From the cell containing the given text, extract its center point as (X, Y) coordinate. 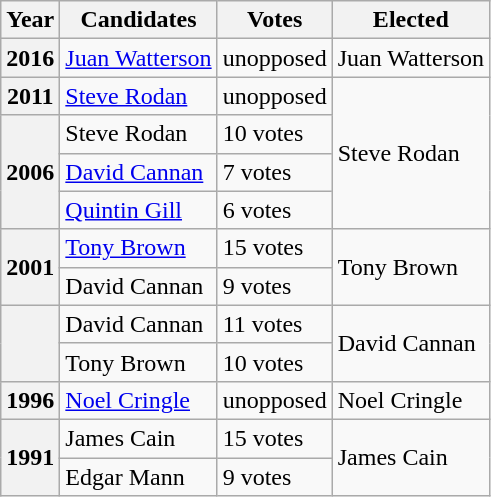
Candidates (138, 20)
6 votes (274, 210)
2006 (30, 172)
Quintin Gill (138, 210)
2011 (30, 96)
Year (30, 20)
1991 (30, 457)
Elected (410, 20)
7 votes (274, 172)
Votes (274, 20)
Edgar Mann (138, 477)
2016 (30, 58)
1996 (30, 400)
11 votes (274, 324)
2001 (30, 267)
